Scan for the cell matching the given text and deliver its [X, Y] coordinate at center. 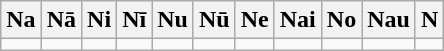
Nai [298, 20]
Nu [173, 20]
N [429, 20]
Nā [61, 20]
Nū [214, 20]
Ni [100, 20]
Na [21, 20]
Nī [134, 20]
Ne [254, 20]
Nau [389, 20]
No [341, 20]
